For the text-containing cell, return its midpoint in [X, Y] coordinate format. 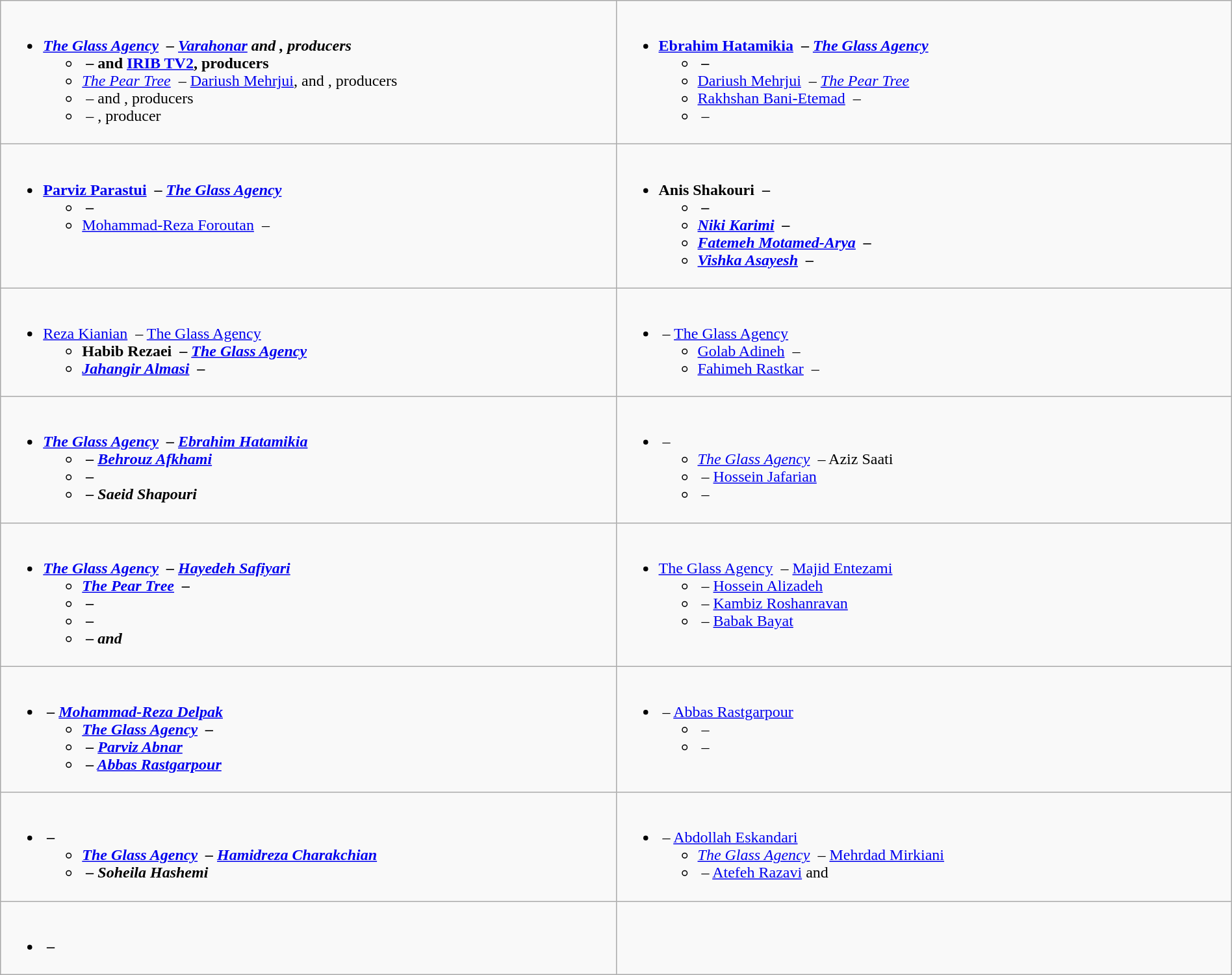
– The Glass AgencyGolab Adineh – Fahimeh Rastkar – [924, 342]
– Abbas Rastgarpour – – [924, 729]
– Abdollah EskandariThe Glass Agency – Mehrdad Mirkiani – Atefeh Razavi and [924, 846]
– [308, 937]
Anis Shakouri – – Niki Karimi – Fatemeh Motamed-Arya – Vishka Asayesh – [924, 216]
Ebrahim Hatamikia – The Glass Agency – Dariush Mehrjui – The Pear TreeRakhshan Bani-Etemad – – [924, 73]
– Mohammad-Reza DelpakThe Glass Agency – – Parviz Abnar – Abbas Rastgarpour [308, 729]
The Glass Agency – Ebrahim Hatamikia – Behrouz Afkhami – – Saeid Shapouri [308, 460]
Parviz Parastui – The Glass Agency – Mohammad-Reza Foroutan – [308, 216]
– The Glass Agency – Hamidreza Charakchian – Soheila Hashemi [308, 846]
The Glass Agency – Varahonar and , producers – and IRIB TV2, producersThe Pear Tree – Dariush Mehrjui, and , producers – and , producers – , producer [308, 73]
– The Glass Agency – Aziz Saati – Hossein Jafarian – [924, 460]
The Glass Agency – Majid Entezami – Hossein Alizadeh – Kambiz Roshanravan – Babak Bayat [924, 594]
Reza Kianian – The Glass AgencyHabib Rezaei – The Glass AgencyJahangir Almasi – [308, 342]
The Glass Agency – Hayedeh SafiyariThe Pear Tree – – – – and [308, 594]
